Pinpoint the cell where the given text exists, returning its [x, y] midpoint coordinate. 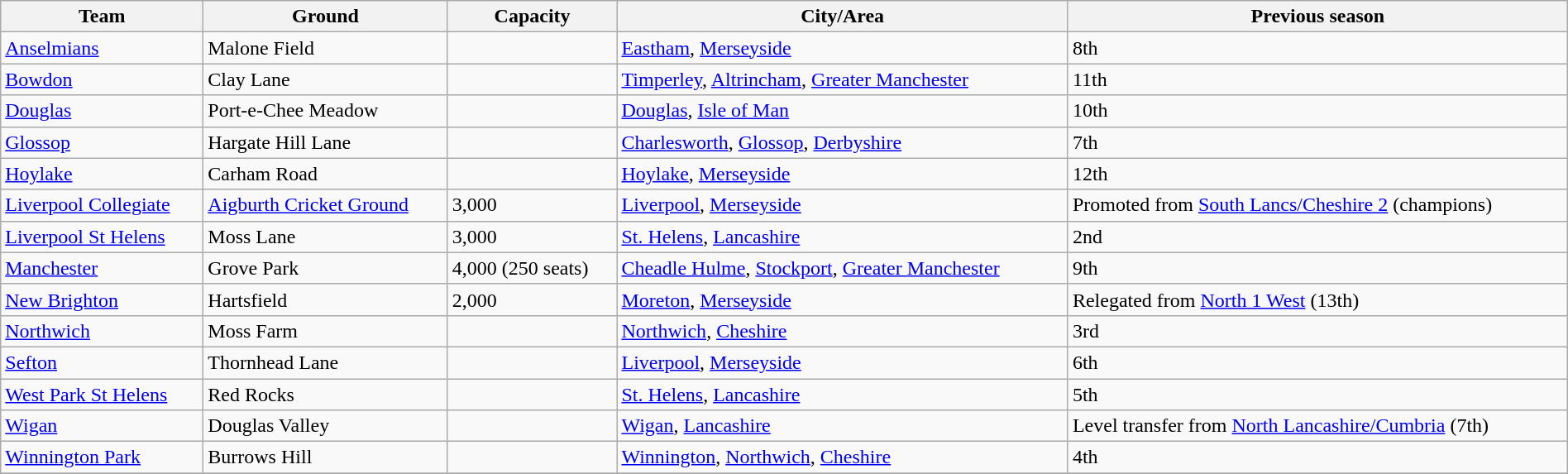
Thornhead Lane [326, 362]
Eastham, Merseyside [842, 48]
6th [1317, 362]
5th [1317, 395]
4th [1317, 457]
Level transfer from North Lancashire/Cumbria (7th) [1317, 426]
2,000 [533, 299]
City/Area [842, 17]
Carham Road [326, 174]
Relegated from North 1 West (13th) [1317, 299]
New Brighton [103, 299]
Manchester [103, 268]
Moss Farm [326, 331]
Northwich [103, 331]
8th [1317, 48]
Charlesworth, Glossop, Derbyshire [842, 142]
Hoylake, Merseyside [842, 174]
Capacity [533, 17]
Promoted from South Lancs/Cheshire 2 (champions) [1317, 205]
Team [103, 17]
2nd [1317, 237]
Cheadle Hulme, Stockport, Greater Manchester [842, 268]
11th [1317, 79]
Douglas, Isle of Man [842, 111]
9th [1317, 268]
Bowdon [103, 79]
West Park St Helens [103, 395]
3rd [1317, 331]
Liverpool St Helens [103, 237]
10th [1317, 111]
Douglas Valley [326, 426]
Red Rocks [326, 395]
Moreton, Merseyside [842, 299]
Winnington Park [103, 457]
Moss Lane [326, 237]
12th [1317, 174]
Hartsfield [326, 299]
Liverpool Collegiate [103, 205]
Aigburth Cricket Ground [326, 205]
Sefton [103, 362]
Clay Lane [326, 79]
Hargate Hill Lane [326, 142]
Anselmians [103, 48]
Wigan, Lancashire [842, 426]
Glossop [103, 142]
Previous season [1317, 17]
Port-e-Chee Meadow [326, 111]
Timperley, Altrincham, Greater Manchester [842, 79]
Hoylake [103, 174]
Malone Field [326, 48]
Ground [326, 17]
7th [1317, 142]
Northwich, Cheshire [842, 331]
Wigan [103, 426]
Burrows Hill [326, 457]
4,000 (250 seats) [533, 268]
Douglas [103, 111]
Grove Park [326, 268]
Winnington, Northwich, Cheshire [842, 457]
